For the text-containing cell, return its midpoint in (x, y) coordinate format. 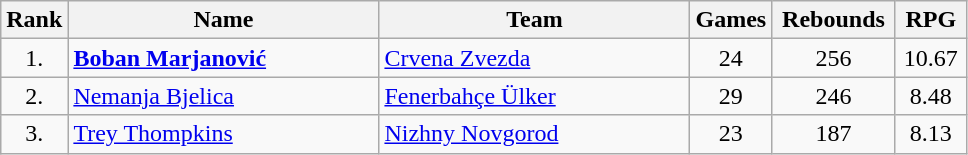
246 (834, 96)
187 (834, 134)
Rebounds (834, 20)
256 (834, 58)
Trey Thompkins (224, 134)
Rank (34, 20)
Crvena Zvezda (534, 58)
3. (34, 134)
24 (731, 58)
Nizhny Novgorod (534, 134)
Boban Marjanović (224, 58)
Nemanja Bjelica (224, 96)
29 (731, 96)
1. (34, 58)
Fenerbahçe Ülker (534, 96)
Name (224, 20)
8.48 (930, 96)
23 (731, 134)
Team (534, 20)
8.13 (930, 134)
Games (731, 20)
2. (34, 96)
RPG (930, 20)
10.67 (930, 58)
